Detect which cell encompasses the target text, then output its (x, y) center coordinate. 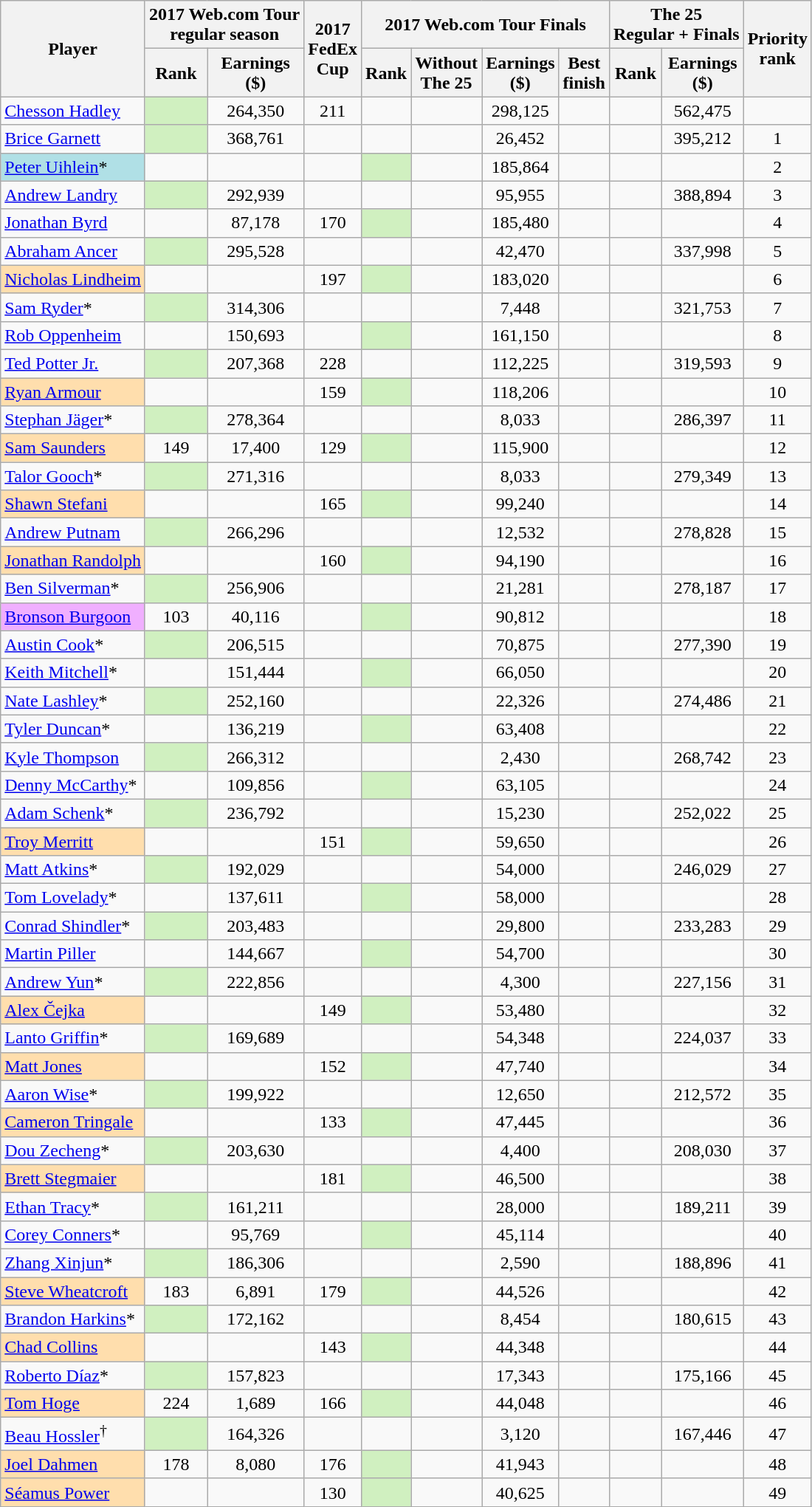
Troy Merritt (73, 841)
Sam Saunders (73, 448)
278,828 (703, 532)
161,150 (520, 335)
186,306 (255, 1263)
18 (777, 617)
23 (777, 757)
157,823 (255, 1376)
13 (777, 476)
212,572 (703, 1094)
Rob Oppenheim (73, 335)
42 (777, 1291)
8,454 (520, 1319)
45 (777, 1376)
40,116 (255, 617)
Zhang Xinjun* (73, 1263)
29 (777, 926)
63,408 (520, 729)
28 (777, 898)
66,050 (520, 673)
143 (333, 1348)
The 25Regular + Finals (676, 25)
Ted Potter Jr. (73, 363)
90,812 (520, 617)
2017 Web.com Tour Finals (486, 25)
87,178 (255, 223)
176 (333, 1464)
Jonathan Byrd (73, 223)
Ben Silverman* (73, 588)
175,166 (703, 1376)
Alex Čejka (73, 1010)
25 (777, 813)
278,187 (703, 588)
42,470 (520, 251)
22,326 (520, 701)
31 (777, 982)
228 (333, 363)
15,230 (520, 813)
12,532 (520, 532)
314,306 (255, 307)
47,445 (520, 1122)
11 (777, 420)
321,753 (703, 307)
45,114 (520, 1235)
298,125 (520, 111)
208,030 (703, 1150)
4 (777, 223)
252,022 (703, 813)
10 (777, 392)
189,211 (703, 1206)
4,400 (520, 1150)
197 (333, 279)
38 (777, 1178)
1,689 (255, 1404)
203,483 (255, 926)
227,156 (703, 982)
Peter Uihlein* (73, 167)
39 (777, 1206)
Tyler Duncan* (73, 729)
206,515 (255, 645)
Martin Piller (73, 954)
44 (777, 1348)
199,922 (255, 1094)
26,452 (520, 139)
165 (333, 504)
2,590 (520, 1263)
271,316 (255, 476)
48 (777, 1464)
63,105 (520, 785)
233,283 (703, 926)
Austin Cook* (73, 645)
17 (777, 588)
54,348 (520, 1038)
95,955 (520, 195)
Ethan Tracy* (73, 1206)
224,037 (703, 1038)
22 (777, 729)
8 (777, 335)
268,742 (703, 757)
118,206 (520, 392)
Bestfinish (584, 72)
41,943 (520, 1464)
Brice Garnett (73, 139)
278,364 (255, 420)
Andrew Yun* (73, 982)
Jonathan Randolph (73, 560)
Priorityrank (777, 49)
222,856 (255, 982)
203,630 (255, 1150)
Player (73, 49)
40 (777, 1235)
207,368 (255, 363)
4,300 (520, 982)
Talor Gooch* (73, 476)
103 (176, 617)
59,650 (520, 841)
Keith Mitchell* (73, 673)
164,326 (255, 1434)
Ryan Armour (73, 392)
152 (333, 1066)
Dou Zecheng* (73, 1150)
21 (777, 701)
Brett Stegmaier (73, 1178)
44,348 (520, 1348)
14 (777, 504)
266,312 (255, 757)
151 (333, 841)
136,219 (255, 729)
53,480 (520, 1010)
Matt Jones (73, 1066)
Nicholas Lindheim (73, 279)
Joel Dahmen (73, 1464)
8,080 (255, 1464)
188,896 (703, 1263)
183 (176, 1291)
43 (777, 1319)
109,856 (255, 785)
70,875 (520, 645)
Brandon Harkins* (73, 1319)
3 (777, 195)
Corey Conners* (73, 1235)
34 (777, 1066)
30 (777, 954)
Chad Collins (73, 1348)
15 (777, 532)
Nate Lashley* (73, 701)
40,625 (520, 1492)
129 (333, 448)
Séamus Power (73, 1492)
286,397 (703, 420)
Chesson Hadley (73, 111)
279,349 (703, 476)
21,281 (520, 588)
46,500 (520, 1178)
26 (777, 841)
27 (777, 870)
236,792 (255, 813)
29,800 (520, 926)
167,446 (703, 1434)
172,162 (255, 1319)
Beau Hossler† (73, 1434)
54,000 (520, 870)
1 (777, 139)
192,029 (255, 870)
Cameron Tringale (73, 1122)
33 (777, 1038)
178 (176, 1464)
252,160 (255, 701)
Shawn Stefani (73, 504)
Lanto Griffin* (73, 1038)
37 (777, 1150)
151,444 (255, 673)
160 (333, 560)
Matt Atkins* (73, 870)
246,029 (703, 870)
44,526 (520, 1291)
17,400 (255, 448)
20 (777, 673)
137,611 (255, 898)
Andrew Landry (73, 195)
337,998 (703, 251)
36 (777, 1122)
185,864 (520, 167)
180,615 (703, 1319)
16 (777, 560)
Tom Lovelady* (73, 898)
395,212 (703, 139)
166 (333, 1404)
54,700 (520, 954)
2017 Web.com Tourregular season (224, 25)
211 (333, 111)
6 (777, 279)
Roberto Díaz* (73, 1376)
19 (777, 645)
Tom Hoge (73, 1404)
292,939 (255, 195)
28,000 (520, 1206)
150,693 (255, 335)
169,689 (255, 1038)
17,343 (520, 1376)
274,486 (703, 701)
133 (333, 1122)
264,350 (255, 111)
Steve Wheatcroft (73, 1291)
161,211 (255, 1206)
35 (777, 1094)
47,740 (520, 1066)
256,906 (255, 588)
159 (333, 392)
319,593 (703, 363)
170 (333, 223)
562,475 (703, 111)
Andrew Putnam (73, 532)
Abraham Ancer (73, 251)
266,296 (255, 532)
Adam Schenk* (73, 813)
7,448 (520, 307)
24 (777, 785)
179 (333, 1291)
112,225 (520, 363)
185,480 (520, 223)
295,528 (255, 251)
5 (777, 251)
58,000 (520, 898)
46 (777, 1404)
368,761 (255, 139)
94,190 (520, 560)
277,390 (703, 645)
2017FedExCup (333, 49)
Kyle Thompson (73, 757)
181 (333, 1178)
2 (777, 167)
6,891 (255, 1291)
41 (777, 1263)
3,120 (520, 1434)
Stephan Jäger* (73, 420)
WithoutThe 25 (447, 72)
388,894 (703, 195)
2,430 (520, 757)
Aaron Wise* (73, 1094)
12 (777, 448)
49 (777, 1492)
99,240 (520, 504)
7 (777, 307)
47 (777, 1434)
9 (777, 363)
224 (176, 1404)
12,650 (520, 1094)
32 (777, 1010)
Bronson Burgoon (73, 617)
183,020 (520, 279)
Denny McCarthy* (73, 785)
44,048 (520, 1404)
Sam Ryder* (73, 307)
Conrad Shindler* (73, 926)
130 (333, 1492)
95,769 (255, 1235)
115,900 (520, 448)
144,667 (255, 954)
